Search for the cell housing the specified text and yield its [x, y] center coordinate. 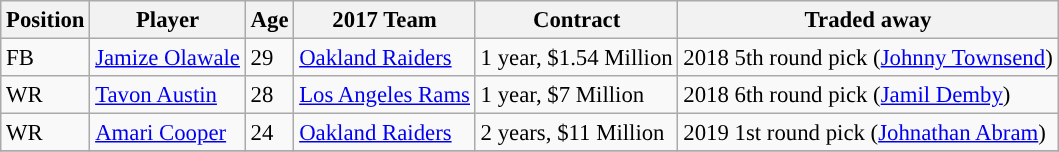
Player [168, 20]
Contract [576, 20]
Traded away [868, 20]
29 [270, 58]
Los Angeles Rams [384, 95]
Position [46, 20]
Amari Cooper [168, 133]
2018 5th round pick (Johnny Townsend) [868, 58]
2018 6th round pick (Jamil Demby) [868, 95]
Tavon Austin [168, 95]
1 year, $7 Million [576, 95]
Age [270, 20]
1 year, $1.54 Million [576, 58]
2019 1st round pick (Johnathan Abram) [868, 133]
2 years, $11 Million [576, 133]
24 [270, 133]
28 [270, 95]
FB [46, 58]
Jamize Olawale [168, 58]
2017 Team [384, 20]
